Output the [X, Y] coordinate of the center of the cell containing the given text.  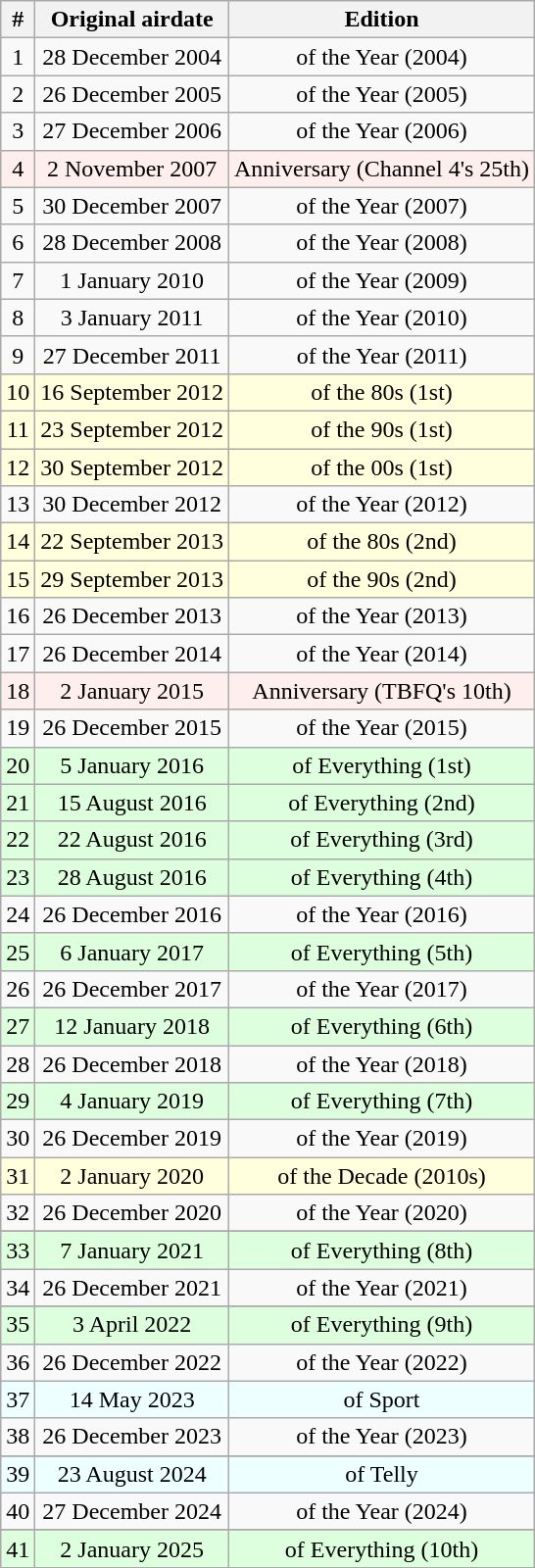
31 [18, 1176]
of the Year (2010) [382, 318]
26 December 2019 [132, 1139]
of the Year (2013) [382, 616]
of Everything (8th) [382, 1250]
of the Year (2023) [382, 1437]
41 [18, 1548]
28 December 2008 [132, 243]
of the Year (2016) [382, 914]
of the Year (2005) [382, 94]
28 December 2004 [132, 57]
40 [18, 1511]
of the Year (2015) [382, 728]
29 September 2013 [132, 579]
36 [18, 1362]
of Sport [382, 1399]
35 [18, 1325]
37 [18, 1399]
7 [18, 280]
6 January 2017 [132, 952]
2 November 2007 [132, 169]
of Everything (2nd) [382, 803]
18 [18, 691]
22 August 2016 [132, 840]
26 December 2023 [132, 1437]
22 September 2013 [132, 542]
of the Year (2021) [382, 1288]
27 December 2024 [132, 1511]
26 December 2013 [132, 616]
Original airdate [132, 20]
26 [18, 989]
34 [18, 1288]
20 [18, 765]
13 [18, 505]
16 September 2012 [132, 392]
of the Year (2008) [382, 243]
39 [18, 1474]
of the 90s (1st) [382, 429]
6 [18, 243]
32 [18, 1213]
23 [18, 877]
38 [18, 1437]
10 [18, 392]
3 January 2011 [132, 318]
26 December 2022 [132, 1362]
15 August 2016 [132, 803]
of the Year (2007) [382, 206]
of Everything (9th) [382, 1325]
23 September 2012 [132, 429]
of the Year (2004) [382, 57]
30 [18, 1139]
27 December 2011 [132, 355]
Edition [382, 20]
of the Year (2012) [382, 505]
Anniversary (Channel 4's 25th) [382, 169]
26 December 2021 [132, 1288]
26 December 2017 [132, 989]
of Everything (10th) [382, 1548]
of the Year (2017) [382, 989]
of Everything (3rd) [382, 840]
Anniversary (TBFQ's 10th) [382, 691]
28 [18, 1063]
19 [18, 728]
of the Year (2020) [382, 1213]
30 December 2007 [132, 206]
25 [18, 952]
30 September 2012 [132, 467]
2 [18, 94]
22 [18, 840]
of the Year (2018) [382, 1063]
of the Decade (2010s) [382, 1176]
28 August 2016 [132, 877]
5 January 2016 [132, 765]
of Everything (5th) [382, 952]
4 January 2019 [132, 1102]
of Telly [382, 1474]
of Everything (4th) [382, 877]
27 [18, 1026]
24 [18, 914]
26 December 2014 [132, 654]
of the Year (2019) [382, 1139]
of the Year (2009) [382, 280]
of the Year (2024) [382, 1511]
17 [18, 654]
of the 80s (1st) [382, 392]
of the Year (2006) [382, 131]
12 [18, 467]
2 January 2020 [132, 1176]
of the 80s (2nd) [382, 542]
2 January 2025 [132, 1548]
9 [18, 355]
of the Year (2014) [382, 654]
# [18, 20]
of Everything (6th) [382, 1026]
12 January 2018 [132, 1026]
30 December 2012 [132, 505]
14 May 2023 [132, 1399]
15 [18, 579]
23 August 2024 [132, 1474]
3 April 2022 [132, 1325]
of Everything (7th) [382, 1102]
5 [18, 206]
29 [18, 1102]
of the 00s (1st) [382, 467]
of Everything (1st) [382, 765]
16 [18, 616]
7 January 2021 [132, 1250]
2 January 2015 [132, 691]
of the Year (2022) [382, 1362]
3 [18, 131]
26 December 2016 [132, 914]
26 December 2018 [132, 1063]
26 December 2020 [132, 1213]
4 [18, 169]
of the 90s (2nd) [382, 579]
11 [18, 429]
14 [18, 542]
26 December 2005 [132, 94]
1 January 2010 [132, 280]
21 [18, 803]
of the Year (2011) [382, 355]
27 December 2006 [132, 131]
1 [18, 57]
8 [18, 318]
26 December 2015 [132, 728]
33 [18, 1250]
